Scan for the cell matching the given text and deliver its (X, Y) coordinate at center. 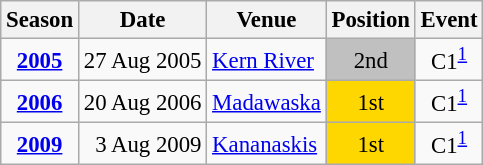
Position (370, 20)
20 Aug 2006 (142, 102)
27 Aug 2005 (142, 60)
Season (40, 20)
2009 (40, 144)
Kern River (266, 60)
2nd (370, 60)
Venue (266, 20)
Event (449, 20)
2005 (40, 60)
Date (142, 20)
Kananaskis (266, 144)
2006 (40, 102)
3 Aug 2009 (142, 144)
Madawaska (266, 102)
